Determine the [X, Y] coordinate at the center of the cell enclosing the given text.  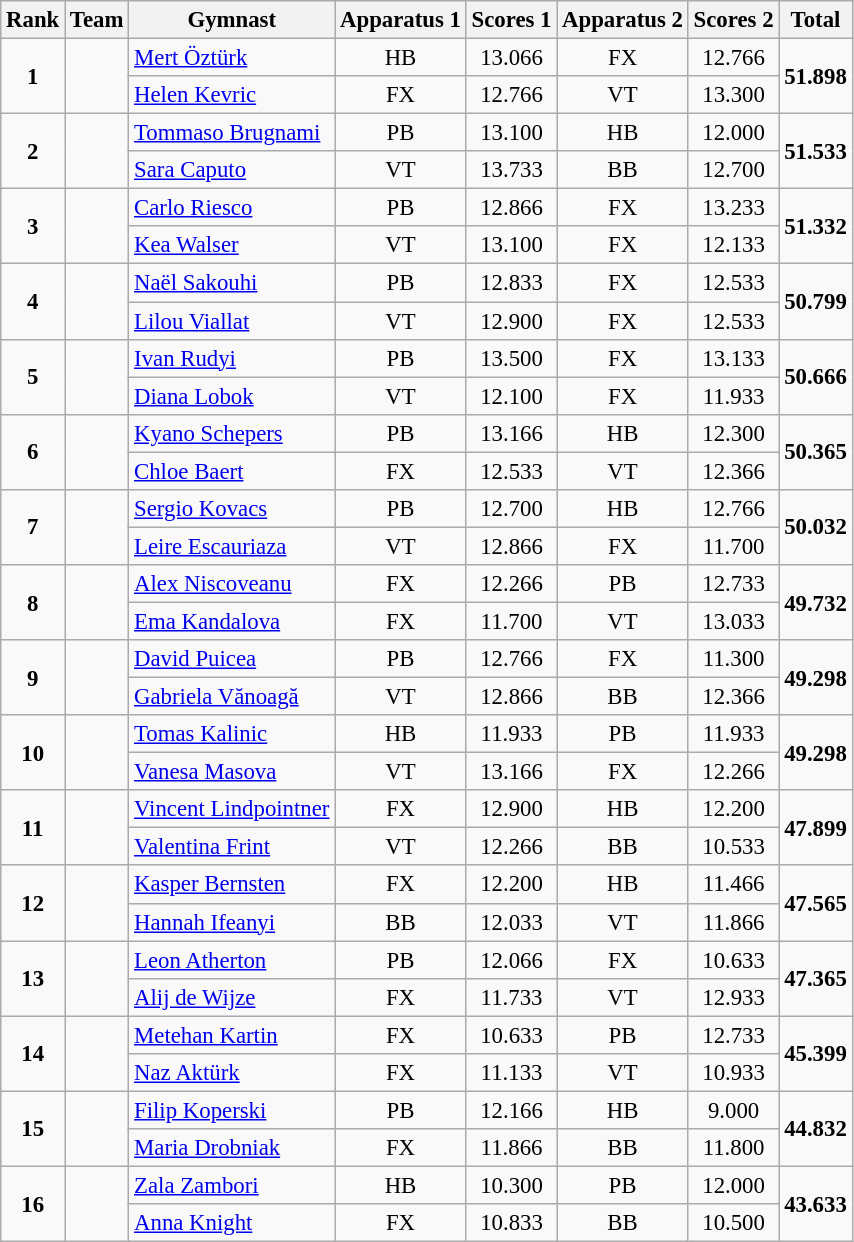
Gabriela Vănoagă [232, 697]
Hannah Ifeanyi [232, 922]
Chloe Baert [232, 471]
Zala Zambori [232, 1185]
11.466 [734, 885]
Valentina Frint [232, 847]
Metehan Kartin [232, 1035]
Ema Kandalova [232, 621]
3 [33, 226]
Leire Escauriaza [232, 546]
10.533 [734, 847]
12.166 [512, 1110]
12.033 [512, 922]
2 [33, 152]
4 [33, 302]
Naz Aktürk [232, 1073]
13.500 [512, 358]
9 [33, 678]
49.732 [816, 602]
47.565 [816, 904]
13.300 [734, 95]
11.733 [512, 997]
47.899 [816, 828]
13.133 [734, 358]
50.032 [816, 528]
10.933 [734, 1073]
David Puicea [232, 659]
50.799 [816, 302]
51.533 [816, 152]
12.833 [512, 283]
Scores 2 [734, 20]
11.300 [734, 659]
Leon Atherton [232, 960]
Tommaso Brugnami [232, 133]
11.800 [734, 1148]
5 [33, 376]
13.066 [512, 58]
12.066 [512, 960]
8 [33, 602]
Alex Niscoveanu [232, 584]
Apparatus 1 [401, 20]
12.300 [734, 433]
Diana Lobok [232, 396]
Anna Knight [232, 1223]
Kasper Bernsten [232, 885]
51.898 [816, 76]
16 [33, 1204]
10 [33, 752]
Team [97, 20]
43.633 [816, 1204]
50.365 [816, 452]
12 [33, 904]
Gymnast [232, 20]
11.133 [512, 1073]
15 [33, 1128]
45.399 [816, 1054]
14 [33, 1054]
10.833 [512, 1223]
1 [33, 76]
51.332 [816, 226]
Ivan Rudyi [232, 358]
12.133 [734, 245]
Maria Drobniak [232, 1148]
Vanesa Masova [232, 772]
Scores 1 [512, 20]
Filip Koperski [232, 1110]
10.500 [734, 1223]
47.365 [816, 978]
10.300 [512, 1185]
13.033 [734, 621]
6 [33, 452]
Total [816, 20]
Sergio Kovacs [232, 509]
Alij de Wijze [232, 997]
12.100 [512, 396]
Apparatus 2 [623, 20]
Rank [33, 20]
Naël Sakouhi [232, 283]
7 [33, 528]
Helen Kevric [232, 95]
Tomas Kalinic [232, 734]
Lilou Viallat [232, 321]
9.000 [734, 1110]
Vincent Lindpointner [232, 809]
13 [33, 978]
13.233 [734, 208]
Carlo Riesco [232, 208]
50.666 [816, 376]
Kyano Schepers [232, 433]
Sara Caputo [232, 170]
11 [33, 828]
12.933 [734, 997]
Kea Walser [232, 245]
13.733 [512, 170]
44.832 [816, 1128]
Mert Öztürk [232, 58]
